For the text-containing cell, return its midpoint in (x, y) coordinate format. 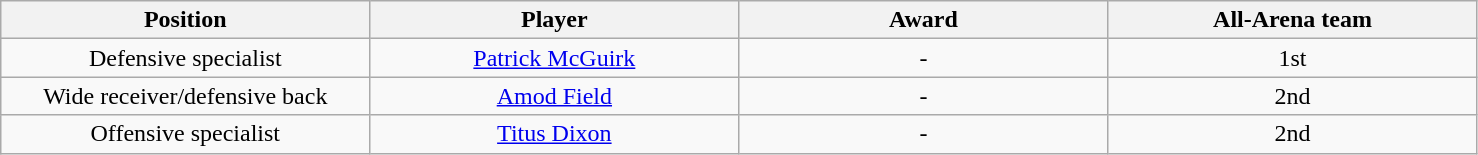
Amod Field (554, 96)
Defensive specialist (186, 58)
Offensive specialist (186, 134)
Award (924, 20)
Titus Dixon (554, 134)
All-Arena team (1292, 20)
Patrick McGuirk (554, 58)
Wide receiver/defensive back (186, 96)
Position (186, 20)
Player (554, 20)
1st (1292, 58)
